Output the (X, Y) coordinate of the center of the cell containing the given text.  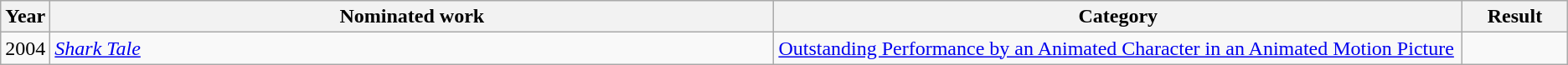
Category (1118, 17)
Result (1515, 17)
Outstanding Performance by an Animated Character in an Animated Motion Picture (1118, 48)
Shark Tale (412, 48)
Nominated work (412, 17)
2004 (25, 48)
Year (25, 17)
